Scan for the cell matching the given text and deliver its (x, y) coordinate at center. 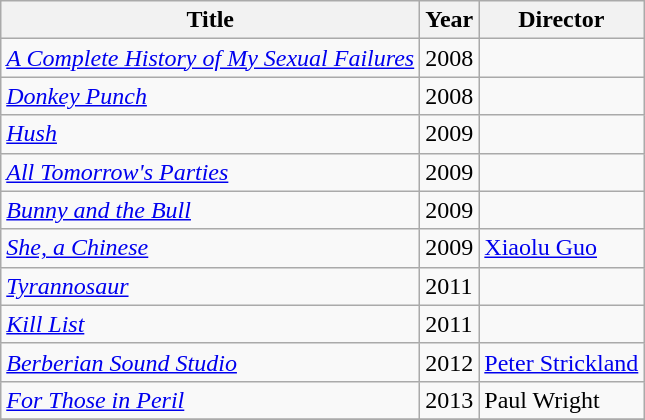
2013 (450, 400)
Title (210, 20)
Donkey Punch (210, 96)
Hush (210, 134)
Director (562, 20)
Bunny and the Bull (210, 210)
Paul Wright (562, 400)
Kill List (210, 324)
A Complete History of My Sexual Failures (210, 58)
All Tomorrow's Parties (210, 172)
2012 (450, 362)
She, a Chinese (210, 248)
Peter Strickland (562, 362)
Berberian Sound Studio (210, 362)
Tyrannosaur (210, 286)
Xiaolu Guo (562, 248)
Year (450, 20)
For Those in Peril (210, 400)
